Determine the [x, y] coordinate at the center of the cell enclosing the given text.  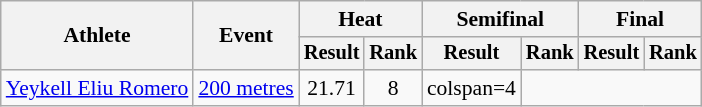
21.71 [332, 88]
8 [393, 88]
Final [640, 19]
Yeykell Eliu Romero [98, 88]
200 metres [246, 88]
Heat [360, 19]
colspan=4 [472, 88]
Event [246, 36]
Athlete [98, 36]
Semifinal [500, 19]
